From the cell containing the given text, extract its center point as (x, y) coordinate. 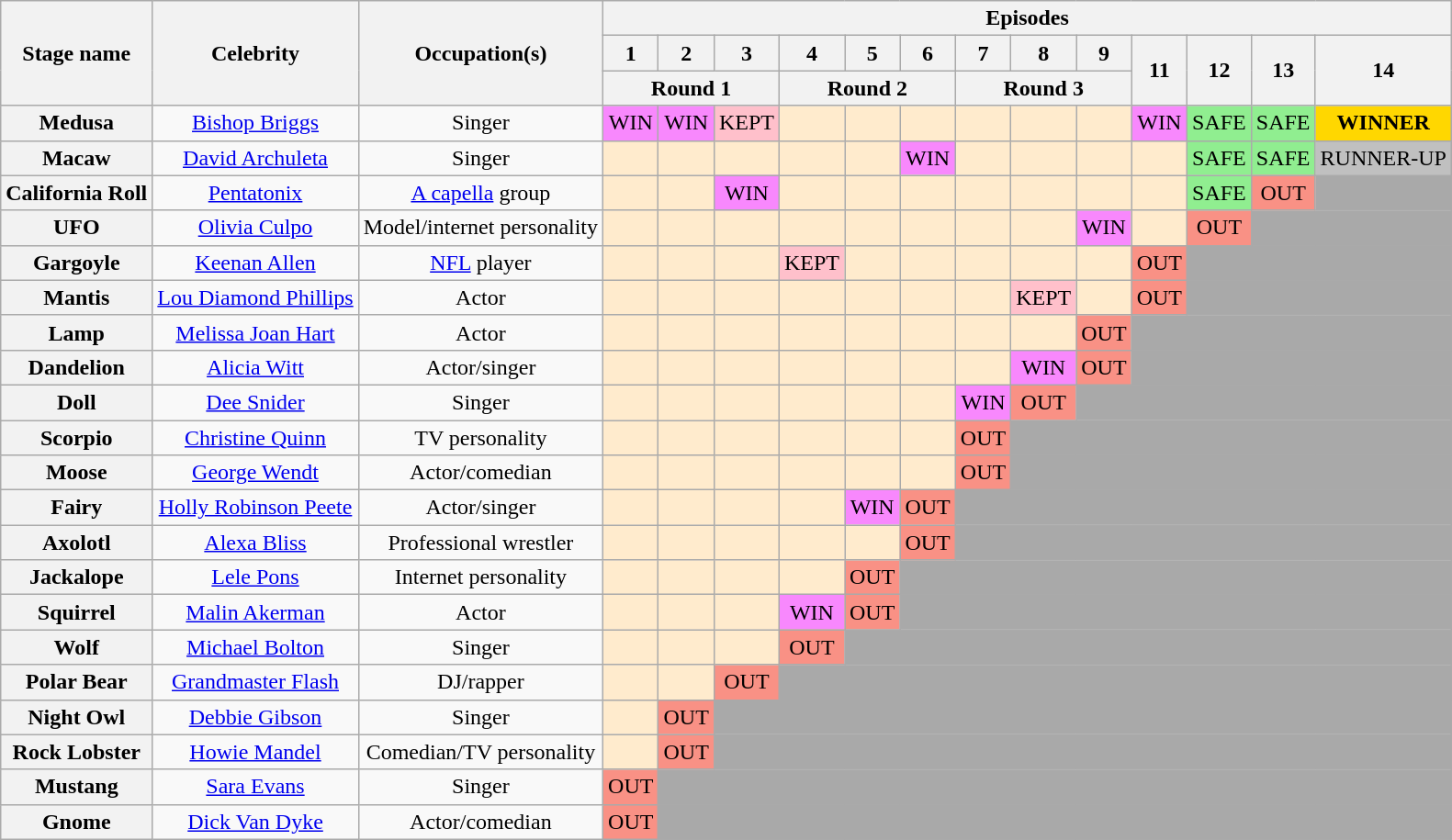
Debbie Gibson (255, 717)
6 (928, 53)
UFO (77, 228)
Pentatonix (255, 193)
2 (686, 53)
4 (812, 53)
California Roll (77, 193)
Medusa (77, 123)
13 (1283, 71)
George Wendt (255, 473)
Lele Pons (255, 577)
Sara Evans (255, 787)
Round 1 (692, 88)
Mantis (77, 297)
NFL player (480, 263)
8 (1043, 53)
Grandmaster Flash (255, 682)
Keenan Allen (255, 263)
14 (1383, 71)
DJ/rapper (480, 682)
A capella group (480, 193)
Occupation(s) (480, 53)
5 (872, 53)
Melissa Joan Hart (255, 332)
RUNNER-UP (1383, 158)
Fairy (77, 508)
Holly Robinson Peete (255, 508)
Howie Mandel (255, 752)
7 (983, 53)
Macaw (77, 158)
Lamp (77, 332)
Olivia Culpo (255, 228)
Alicia Witt (255, 367)
Gnome (77, 822)
Night Owl (77, 717)
WINNER (1383, 123)
Alexa Bliss (255, 543)
Lou Diamond Phillips (255, 297)
Michael Bolton (255, 647)
Doll (77, 402)
Scorpio (77, 438)
Celebrity (255, 53)
1 (631, 53)
Christine Quinn (255, 438)
TV personality (480, 438)
Dick Van Dyke (255, 822)
Dandelion (77, 367)
9 (1104, 53)
12 (1220, 71)
Squirrel (77, 612)
Internet personality (480, 577)
David Archuleta (255, 158)
Axolotl (77, 543)
Comedian/TV personality (480, 752)
3 (746, 53)
Round 3 (1043, 88)
Gargoyle (77, 263)
Model/internet personality (480, 228)
Polar Bear (77, 682)
Dee Snider (255, 402)
Moose (77, 473)
Episodes (1028, 18)
Bishop Briggs (255, 123)
Professional wrestler (480, 543)
Round 2 (867, 88)
Jackalope (77, 577)
Stage name (77, 53)
Malin Akerman (255, 612)
Mustang (77, 787)
Wolf (77, 647)
Rock Lobster (77, 752)
11 (1159, 71)
